Determine the (x, y) coordinate at the center of the cell enclosing the given text.  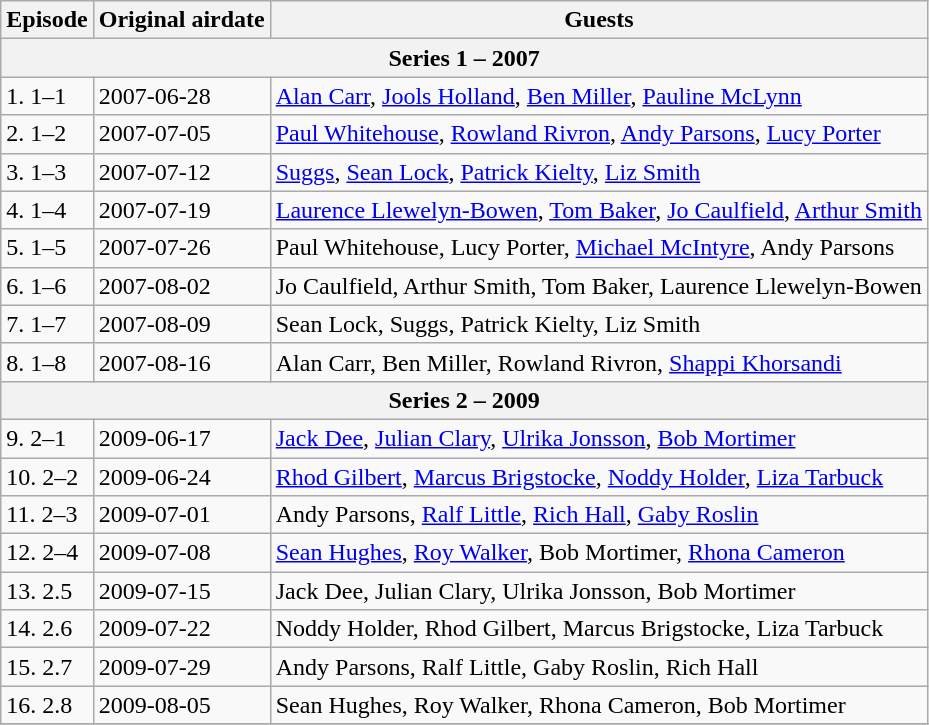
2009-07-29 (182, 667)
15. 2.7 (47, 667)
5. 1–5 (47, 248)
Guests (598, 20)
2009-07-08 (182, 553)
2009-07-01 (182, 515)
2007-08-16 (182, 362)
2007-07-05 (182, 134)
Sean Hughes, Roy Walker, Bob Mortimer, Rhona Cameron (598, 553)
4. 1–4 (47, 210)
2. 1–2 (47, 134)
Sean Hughes, Roy Walker, Rhona Cameron, Bob Mortimer (598, 705)
Series 1 – 2007 (464, 58)
9. 2–1 (47, 438)
3. 1–3 (47, 172)
Alan Carr, Ben Miller, Rowland Rivron, Shappi Khorsandi (598, 362)
1. 1–1 (47, 96)
Andy Parsons, Ralf Little, Gaby Roslin, Rich Hall (598, 667)
Paul Whitehouse, Lucy Porter, Michael McIntyre, Andy Parsons (598, 248)
Noddy Holder, Rhod Gilbert, Marcus Brigstocke, Liza Tarbuck (598, 629)
2009-07-15 (182, 591)
Series 2 – 2009 (464, 400)
Alan Carr, Jools Holland, Ben Miller, Pauline McLynn (598, 96)
Jo Caulfield, Arthur Smith, Tom Baker, Laurence Llewelyn-Bowen (598, 286)
2007-06-28 (182, 96)
2009-08-05 (182, 705)
8. 1–8 (47, 362)
Paul Whitehouse, Rowland Rivron, Andy Parsons, Lucy Porter (598, 134)
12. 2–4 (47, 553)
Rhod Gilbert, Marcus Brigstocke, Noddy Holder, Liza Tarbuck (598, 477)
Suggs, Sean Lock, Patrick Kielty, Liz Smith (598, 172)
10. 2–2 (47, 477)
6. 1–6 (47, 286)
2007-08-02 (182, 286)
Andy Parsons, Ralf Little, Rich Hall, Gaby Roslin (598, 515)
16. 2.8 (47, 705)
Episode (47, 20)
2007-07-12 (182, 172)
7. 1–7 (47, 324)
2007-07-26 (182, 248)
13. 2.5 (47, 591)
2009-06-17 (182, 438)
14. 2.6 (47, 629)
2009-07-22 (182, 629)
Sean Lock, Suggs, Patrick Kielty, Liz Smith (598, 324)
2007-08-09 (182, 324)
Laurence Llewelyn-Bowen, Tom Baker, Jo Caulfield, Arthur Smith (598, 210)
2007-07-19 (182, 210)
Original airdate (182, 20)
11. 2–3 (47, 515)
2009-06-24 (182, 477)
